Identify which cell holds the provided text, then report its (x, y) central coordinate. 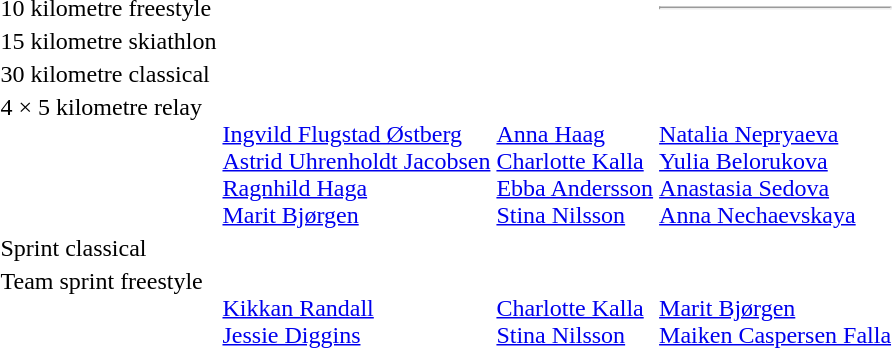
Ingvild Flugstad ØstbergAstrid Uhrenholdt JacobsenRagnhild HagaMarit Bjørgen (356, 161)
Anna HaagCharlotte KallaEbba AnderssonStina Nilsson (575, 161)
